Capture the cell that displays the provided text and extract its (X, Y) central coordinate. 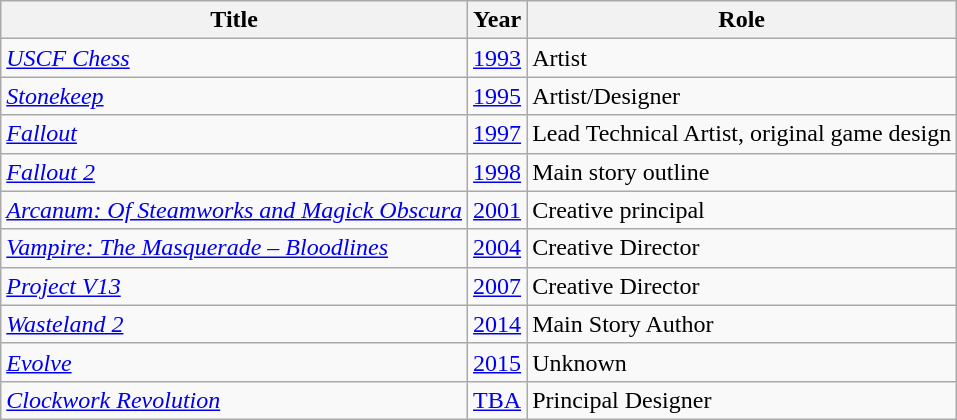
Arcanum: Of Steamworks and Magick Obscura (234, 210)
Fallout (234, 134)
Title (234, 20)
Project V13 (234, 286)
Main Story Author (742, 324)
Fallout 2 (234, 172)
Artist (742, 58)
Vampire: The Masquerade – Bloodlines (234, 248)
Year (498, 20)
Role (742, 20)
2004 (498, 248)
Wasteland 2 (234, 324)
Principal Designer (742, 400)
Lead Technical Artist, original game design (742, 134)
TBA (498, 400)
2007 (498, 286)
Main story outline (742, 172)
Evolve (234, 362)
2014 (498, 324)
Clockwork Revolution (234, 400)
2015 (498, 362)
Creative principal (742, 210)
1997 (498, 134)
1995 (498, 96)
1993 (498, 58)
Unknown (742, 362)
Stonekeep (234, 96)
2001 (498, 210)
Artist/Designer (742, 96)
USCF Chess (234, 58)
1998 (498, 172)
